Detect which cell encompasses the target text, then output its [X, Y] center coordinate. 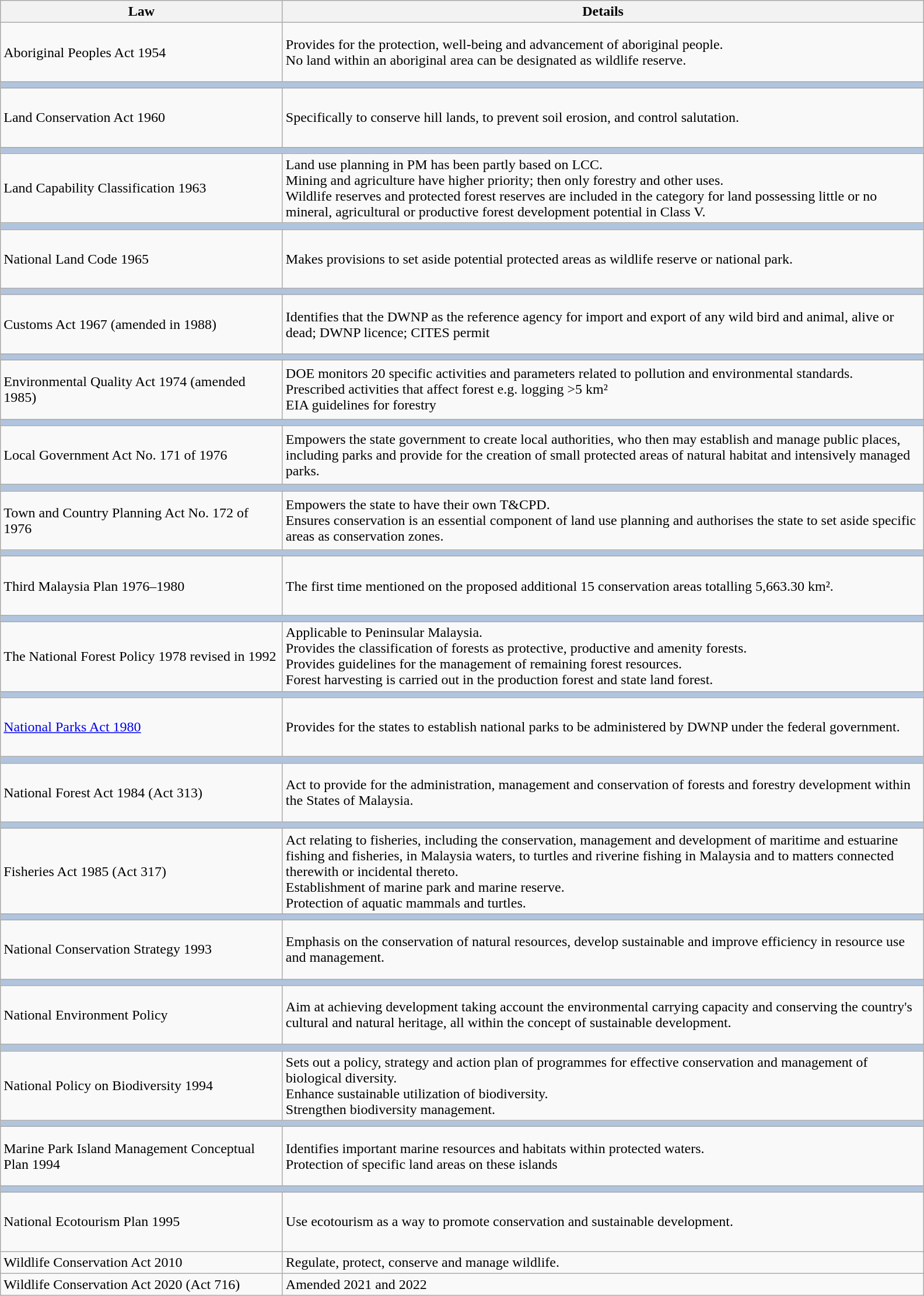
Identifies important marine resources and habitats within protected waters.Protection of specific land areas on these islands [603, 1156]
Emphasis on the conservation of natural resources, develop sustainable and improve efficiency in resource use and management. [603, 950]
The first time mentioned on the proposed additional 15 conservation areas totalling 5,663.30 km². [603, 586]
National Land Code 1965 [142, 259]
National Conservation Strategy 1993 [142, 950]
National Parks Act 1980 [142, 727]
Marine Park Island Management Conceptual Plan 1994 [142, 1156]
The National Forest Policy 1978 revised in 1992 [142, 657]
Fisheries Act 1985 (Act 317) [142, 871]
Details [603, 12]
Law [142, 12]
Third Malaysia Plan 1976–1980 [142, 586]
Act to provide for the administration, management and conservation of forests and forestry development within the States of Malaysia. [603, 792]
Specifically to conserve hill lands, to prevent soil erosion, and control salutation. [603, 118]
Aboriginal Peoples Act 1954 [142, 52]
Amended 2021 and 2022 [603, 1284]
Wildlife Conservation Act 2010 [142, 1262]
Local Government Act No. 171 of 1976 [142, 455]
National Environment Policy [142, 1015]
Customs Act 1967 (amended in 1988) [142, 324]
Identifies that the DWNP as the reference agency for import and export of any wild bird and animal, alive or dead; DWNP licence; CITES permit [603, 324]
National Policy on Biodiversity 1994 [142, 1086]
Regulate, protect, conserve and manage wildlife. [603, 1262]
National Ecotourism Plan 1995 [142, 1221]
National Forest Act 1984 (Act 313) [142, 792]
Land Capability Classification 1963 [142, 188]
Town and Country Planning Act No. 172 of 1976 [142, 520]
Environmental Quality Act 1974 (amended 1985) [142, 390]
Makes provisions to set aside potential protected areas as wildlife reserve or national park. [603, 259]
Use ecotourism as a way to promote conservation and sustainable development. [603, 1221]
Land Conservation Act 1960 [142, 118]
Provides for the states to establish national parks to be administered by DWNP under the federal government. [603, 727]
Wildlife Conservation Act 2020 (Act 716) [142, 1284]
Provides for the protection, well-being and advancement of aboriginal people.No land within an aboriginal area can be designated as wildlife reserve. [603, 52]
